Search for the cell housing the specified text and yield its [X, Y] center coordinate. 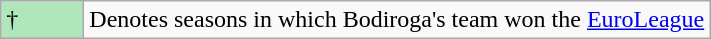
Denotes seasons in which Bodiroga's team won the EuroLeague [397, 20]
† [42, 20]
